Pinpoint the cell where the given text exists, returning its (X, Y) midpoint coordinate. 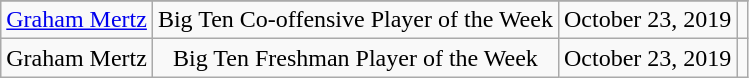
Big Ten Freshman Player of the Week (355, 58)
Big Ten Co-offensive Player of the Week (355, 20)
